Scan for the cell matching the given text and deliver its [x, y] coordinate at center. 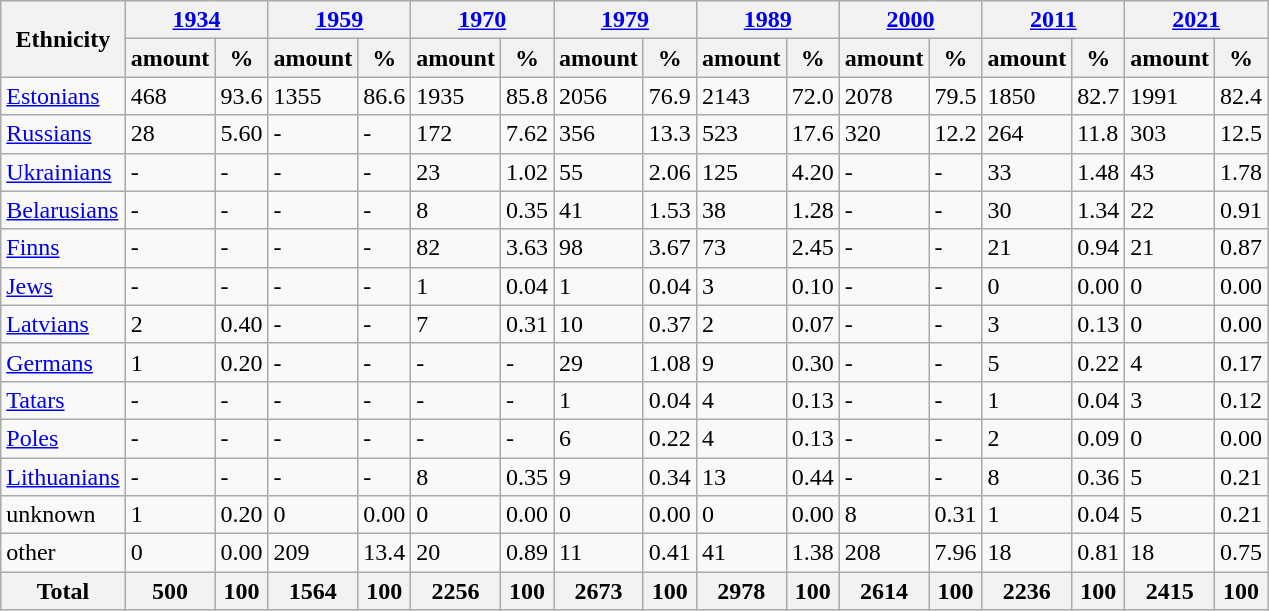
125 [741, 172]
12.5 [1242, 134]
500 [170, 591]
2.45 [812, 248]
other [63, 553]
85.8 [526, 96]
1.34 [1098, 210]
Total [63, 591]
1.78 [1242, 172]
82.7 [1098, 96]
33 [1027, 172]
1355 [313, 96]
1.48 [1098, 172]
2256 [456, 591]
Estonians [63, 96]
1850 [1027, 96]
1989 [768, 20]
23 [456, 172]
1991 [1170, 96]
468 [170, 96]
0.10 [812, 286]
Jews [63, 286]
6 [599, 438]
0.37 [670, 324]
0.89 [526, 553]
Russians [63, 134]
0.44 [812, 477]
208 [884, 553]
2011 [1054, 20]
523 [741, 134]
17.6 [812, 134]
0.41 [670, 553]
3.63 [526, 248]
2236 [1027, 591]
Finns [63, 248]
0.75 [1242, 553]
303 [1170, 134]
38 [741, 210]
2078 [884, 96]
2056 [599, 96]
2673 [599, 591]
unknown [63, 515]
13.3 [670, 134]
Ukrainians [63, 172]
30 [1027, 210]
2021 [1196, 20]
4.20 [812, 172]
86.6 [384, 96]
13.4 [384, 553]
11.8 [1098, 134]
43 [1170, 172]
0.17 [1242, 362]
1.53 [670, 210]
1.38 [812, 553]
13 [741, 477]
0.36 [1098, 477]
356 [599, 134]
2415 [1170, 591]
1979 [626, 20]
Latvians [63, 324]
3.67 [670, 248]
Poles [63, 438]
2.06 [670, 172]
98 [599, 248]
22 [1170, 210]
5.60 [242, 134]
20 [456, 553]
Belarusians [63, 210]
72.0 [812, 96]
11 [599, 553]
320 [884, 134]
2000 [910, 20]
Germans [63, 362]
Ethnicity [63, 39]
7.96 [956, 553]
172 [456, 134]
73 [741, 248]
1.28 [812, 210]
7 [456, 324]
1959 [340, 20]
2143 [741, 96]
28 [170, 134]
0.94 [1098, 248]
1564 [313, 591]
12.2 [956, 134]
1.02 [526, 172]
0.91 [1242, 210]
29 [599, 362]
93.6 [242, 96]
209 [313, 553]
7.62 [526, 134]
Lithuanians [63, 477]
264 [1027, 134]
1934 [196, 20]
0.34 [670, 477]
79.5 [956, 96]
0.09 [1098, 438]
0.40 [242, 324]
0.12 [1242, 400]
55 [599, 172]
0.87 [1242, 248]
76.9 [670, 96]
2978 [741, 591]
0.81 [1098, 553]
1970 [482, 20]
1.08 [670, 362]
2614 [884, 591]
1935 [456, 96]
0.07 [812, 324]
0.30 [812, 362]
82 [456, 248]
Tatars [63, 400]
82.4 [1242, 96]
10 [599, 324]
